Locate the cell with the specified text and output its [X, Y] center coordinate. 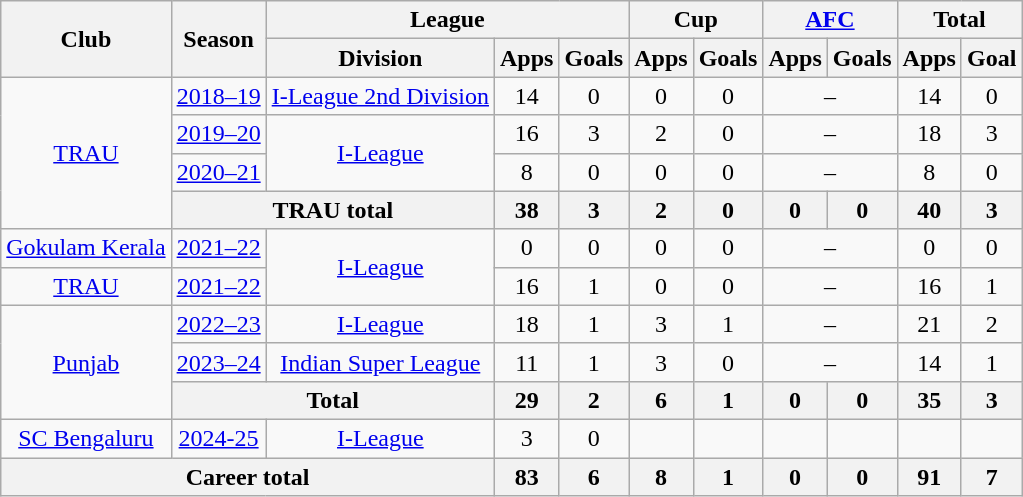
7 [991, 477]
I-League 2nd Division [380, 96]
2019–20 [218, 134]
2020–21 [218, 172]
2023–24 [218, 362]
91 [929, 477]
League [448, 20]
11 [527, 362]
Club [86, 39]
Division [380, 58]
38 [527, 210]
TRAU total [332, 210]
40 [929, 210]
Punjab [86, 362]
AFC [830, 20]
Career total [248, 477]
Season [218, 39]
2024-25 [218, 438]
Indian Super League [380, 362]
2022–23 [218, 324]
Cup [696, 20]
SC Bengaluru [86, 438]
83 [527, 477]
Gokulam Kerala [86, 248]
Goal [991, 58]
21 [929, 324]
35 [929, 400]
29 [527, 400]
2018–19 [218, 96]
